Return the (X, Y) coordinate for the center point of the cell that contains the specified text.  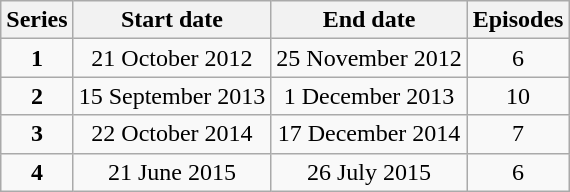
1 (37, 58)
21 June 2015 (172, 172)
Start date (172, 20)
21 October 2012 (172, 58)
17 December 2014 (369, 134)
25 November 2012 (369, 58)
3 (37, 134)
10 (518, 96)
End date (369, 20)
1 December 2013 (369, 96)
4 (37, 172)
Episodes (518, 20)
Series (37, 20)
22 October 2014 (172, 134)
15 September 2013 (172, 96)
26 July 2015 (369, 172)
2 (37, 96)
7 (518, 134)
